Provide the (X, Y) coordinate of the cell's center where the given text is located.  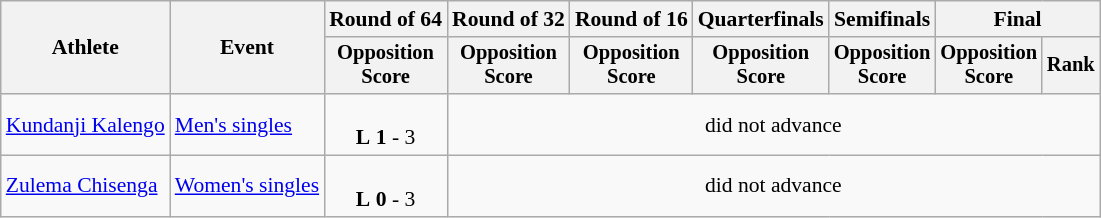
Round of 64 (386, 19)
Kundanji Kalengo (86, 124)
Rank (1071, 66)
L 0 - 3 (386, 186)
Athlete (86, 48)
Zulema Chisenga (86, 186)
Round of 32 (508, 19)
Final (1017, 19)
Event (247, 48)
Semifinals (882, 19)
Men's singles (247, 124)
Round of 16 (632, 19)
L 1 - 3 (386, 124)
Quarterfinals (761, 19)
Women's singles (247, 186)
